Pinpoint the cell where the given text exists, returning its [x, y] midpoint coordinate. 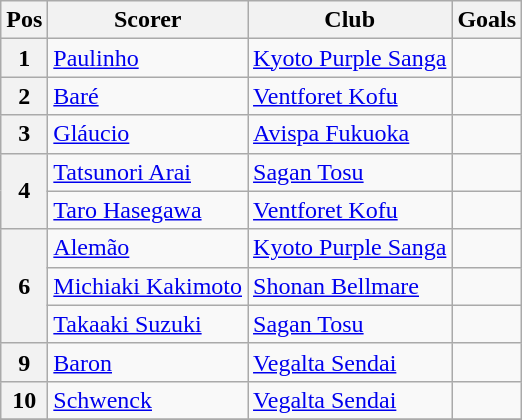
2 [24, 96]
Paulinho [148, 58]
Tatsunori Arai [148, 172]
Schwenck [148, 400]
Avispa Fukuoka [350, 134]
Shonan Bellmare [350, 286]
Gláucio [148, 134]
Scorer [148, 20]
9 [24, 362]
3 [24, 134]
Michiaki Kakimoto [148, 286]
Goals [487, 20]
10 [24, 400]
6 [24, 286]
Baré [148, 96]
4 [24, 191]
Taro Hasegawa [148, 210]
Pos [24, 20]
Club [350, 20]
Takaaki Suzuki [148, 324]
Alemão [148, 248]
1 [24, 58]
Baron [148, 362]
